Search for the cell housing the specified text and yield its (X, Y) center coordinate. 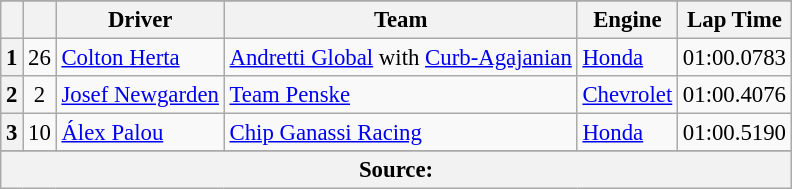
1 (12, 58)
Lap Time (735, 20)
Colton Herta (140, 58)
Chevrolet (627, 95)
Engine (627, 20)
01:00.5190 (735, 133)
10 (40, 133)
Álex Palou (140, 133)
Andretti Global with Curb-Agajanian (400, 58)
Josef Newgarden (140, 95)
01:00.4076 (735, 95)
26 (40, 58)
3 (12, 133)
Source: (396, 170)
Team Penske (400, 95)
Chip Ganassi Racing (400, 133)
Driver (140, 20)
Team (400, 20)
01:00.0783 (735, 58)
